Extract the [X, Y] coordinate from the center of the cell holding the provided text.  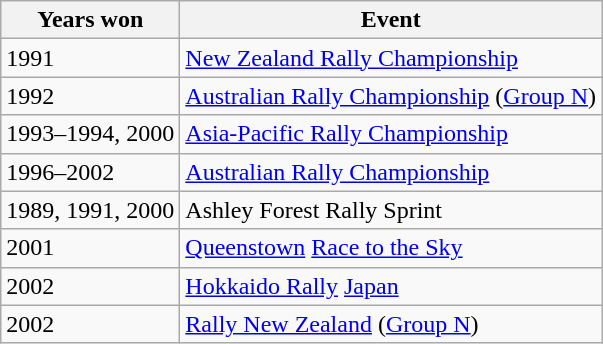
1996–2002 [90, 172]
Ashley Forest Rally Sprint [391, 210]
Rally New Zealand (Group N) [391, 324]
1989, 1991, 2000 [90, 210]
1992 [90, 96]
Australian Rally Championship (Group N) [391, 96]
Hokkaido Rally Japan [391, 286]
Asia-Pacific Rally Championship [391, 134]
1991 [90, 58]
1993–1994, 2000 [90, 134]
Queenstown Race to the Sky [391, 248]
Event [391, 20]
Australian Rally Championship [391, 172]
New Zealand Rally Championship [391, 58]
2001 [90, 248]
Years won [90, 20]
